Search for the cell housing the specified text and yield its (X, Y) center coordinate. 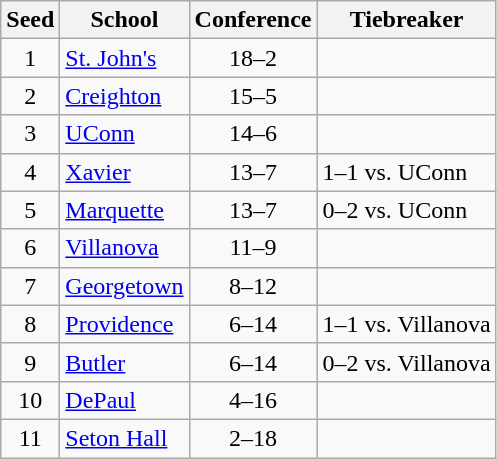
6 (30, 248)
10 (30, 400)
2–18 (253, 438)
18–2 (253, 58)
Marquette (124, 210)
Georgetown (124, 286)
9 (30, 362)
4–16 (253, 400)
5 (30, 210)
Seton Hall (124, 438)
8 (30, 324)
Butler (124, 362)
8–12 (253, 286)
2 (30, 96)
Creighton (124, 96)
Providence (124, 324)
Villanova (124, 248)
DePaul (124, 400)
11–9 (253, 248)
Tiebreaker (406, 20)
15–5 (253, 96)
Conference (253, 20)
School (124, 20)
St. John's (124, 58)
14–6 (253, 134)
Xavier (124, 172)
3 (30, 134)
1–1 vs. UConn (406, 172)
11 (30, 438)
UConn (124, 134)
1–1 vs. Villanova (406, 324)
0–2 vs. UConn (406, 210)
4 (30, 172)
Seed (30, 20)
0–2 vs. Villanova (406, 362)
1 (30, 58)
7 (30, 286)
